Output the [X, Y] coordinate of the center of the cell containing the given text.  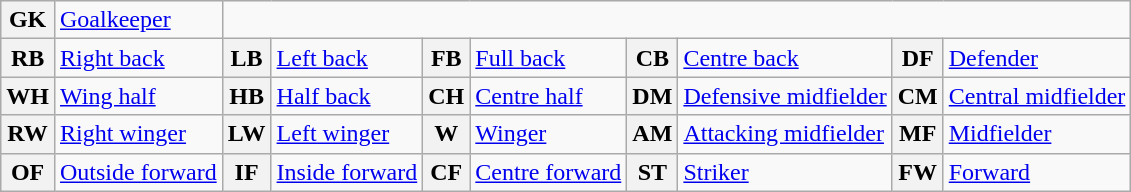
Centre back [785, 58]
Midfielder [1037, 134]
Goalkeeper [138, 20]
Right winger [138, 134]
W [446, 134]
MF [918, 134]
FB [446, 58]
Forward [1037, 172]
Inside forward [347, 172]
CF [446, 172]
Left back [347, 58]
Full back [548, 58]
Wing half [138, 96]
Winger [548, 134]
RW [28, 134]
Left winger [347, 134]
HB [246, 96]
WH [28, 96]
IF [246, 172]
LB [246, 58]
Centre forward [548, 172]
GK [28, 20]
RB [28, 58]
CB [652, 58]
LW [246, 134]
Right back [138, 58]
CH [446, 96]
Outside forward [138, 172]
Central midfielder [1037, 96]
OF [28, 172]
Half back [347, 96]
DM [652, 96]
AM [652, 134]
Defender [1037, 58]
Attacking midfielder [785, 134]
Centre half [548, 96]
Striker [785, 172]
FW [918, 172]
DF [918, 58]
Defensive midfielder [785, 96]
ST [652, 172]
CM [918, 96]
